Extract the [X, Y] coordinate from the center of the cell holding the provided text.  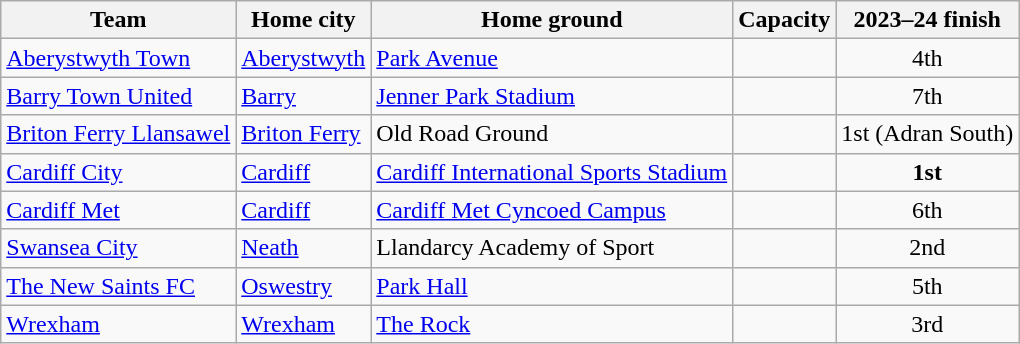
Cardiff Met [118, 210]
7th [928, 96]
Park Avenue [552, 58]
Barry [304, 96]
Home ground [552, 20]
1st [928, 172]
6th [928, 210]
Barry Town United [118, 96]
Old Road Ground [552, 134]
5th [928, 286]
Cardiff International Sports Stadium [552, 172]
Llandarcy Academy of Sport [552, 248]
Aberystwyth [304, 58]
Cardiff City [118, 172]
Capacity [784, 20]
Aberystwyth Town [118, 58]
The Rock [552, 324]
2nd [928, 248]
Briton Ferry Llansawel [118, 134]
Neath [304, 248]
Team [118, 20]
Park Hall [552, 286]
1st (Adran South) [928, 134]
Jenner Park Stadium [552, 96]
3rd [928, 324]
Home city [304, 20]
2023–24 finish [928, 20]
Swansea City [118, 248]
The New Saints FC [118, 286]
Cardiff Met Cyncoed Campus [552, 210]
Briton Ferry [304, 134]
Oswestry [304, 286]
4th [928, 58]
